Determine the [x, y] coordinate at the center of the cell enclosing the given text.  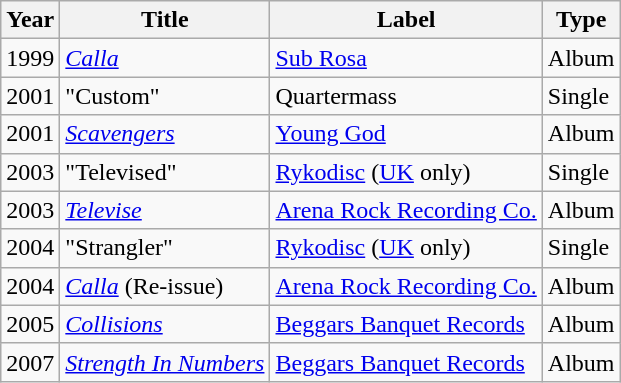
Strength In Numbers [165, 362]
"Televised" [165, 172]
Televise [165, 210]
Label [406, 20]
"Custom" [165, 96]
Type [581, 20]
1999 [30, 58]
Calla [165, 58]
Quartermass [406, 96]
Year [30, 20]
Scavengers [165, 134]
"Strangler" [165, 248]
Young God [406, 134]
Calla (Re-issue) [165, 286]
2005 [30, 324]
Sub Rosa [406, 58]
2007 [30, 362]
Collisions [165, 324]
Title [165, 20]
